Scan for the cell matching the given text and deliver its [X, Y] coordinate at center. 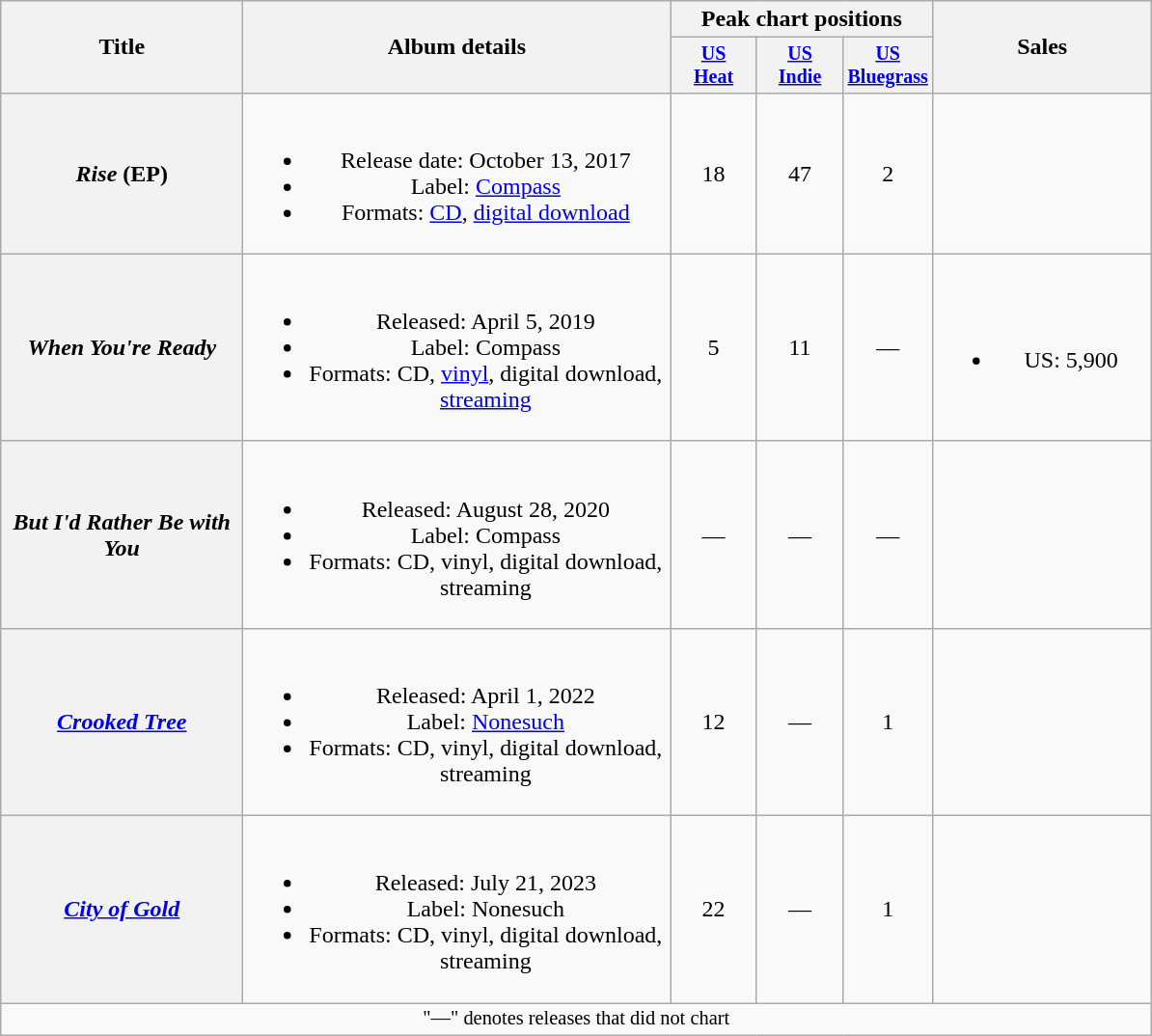
USHeat [714, 66]
22 [714, 910]
City of Gold [122, 910]
Sales [1042, 47]
US: 5,900 [1042, 347]
11 [799, 347]
Crooked Tree [122, 722]
US Indie [799, 66]
But I'd Rather Be with You [122, 534]
"—" denotes releases that did not chart [577, 1020]
Released: August 28, 2020Label: CompassFormats: CD, vinyl, digital download, streaming [457, 534]
5 [714, 347]
Title [122, 47]
Rise (EP) [122, 174]
12 [714, 722]
When You're Ready [122, 347]
Album details [457, 47]
Released: April 1, 2022Label: NonesuchFormats: CD, vinyl, digital download, streaming [457, 722]
Peak chart positions [802, 19]
18 [714, 174]
USBluegrass [888, 66]
47 [799, 174]
Released: April 5, 2019Label: CompassFormats: CD, vinyl, digital download, streaming [457, 347]
Released: July 21, 2023Label: NonesuchFormats: CD, vinyl, digital download, streaming [457, 910]
2 [888, 174]
Release date: October 13, 2017Label: CompassFormats: CD, digital download [457, 174]
